Scan for the cell matching the given text and deliver its (X, Y) coordinate at center. 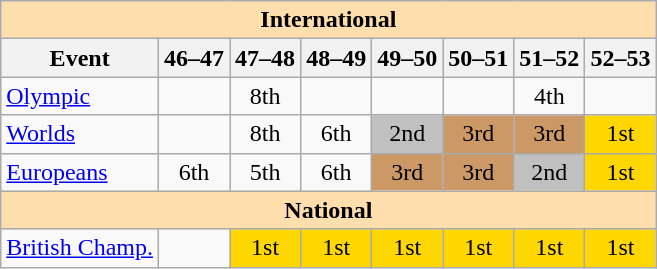
4th (550, 96)
51–52 (550, 58)
Worlds (80, 134)
International (328, 20)
Event (80, 58)
46–47 (194, 58)
47–48 (266, 58)
Europeans (80, 172)
52–53 (620, 58)
National (328, 210)
50–51 (478, 58)
5th (266, 172)
49–50 (408, 58)
48–49 (336, 58)
British Champ. (80, 248)
Olympic (80, 96)
